Provide the (X, Y) coordinate of the cell's center where the given text is located.  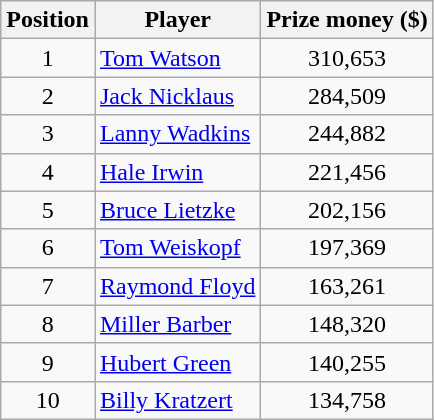
Billy Kratzert (177, 400)
134,758 (347, 400)
202,156 (347, 210)
5 (48, 210)
Miller Barber (177, 324)
310,653 (347, 58)
Prize money ($) (347, 20)
Tom Weiskopf (177, 248)
221,456 (347, 172)
7 (48, 286)
Hubert Green (177, 362)
148,320 (347, 324)
Jack Nicklaus (177, 96)
2 (48, 96)
Position (48, 20)
Raymond Floyd (177, 286)
3 (48, 134)
Bruce Lietzke (177, 210)
9 (48, 362)
197,369 (347, 248)
244,882 (347, 134)
163,261 (347, 286)
10 (48, 400)
Tom Watson (177, 58)
140,255 (347, 362)
Player (177, 20)
4 (48, 172)
Lanny Wadkins (177, 134)
Hale Irwin (177, 172)
1 (48, 58)
6 (48, 248)
284,509 (347, 96)
8 (48, 324)
